Return the [x, y] coordinate for the center point of the cell that contains the specified text.  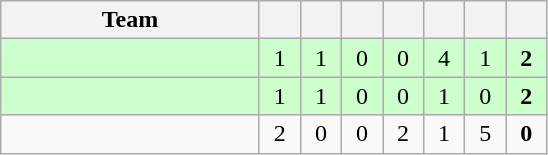
5 [486, 134]
Team [130, 20]
4 [444, 58]
